Extract the (X, Y) coordinate from the center of the cell holding the provided text.  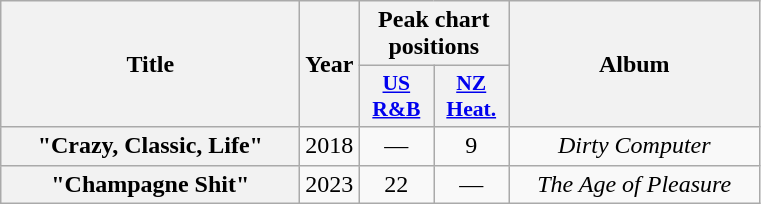
Album (634, 64)
2018 (330, 146)
USR&B (396, 96)
Title (150, 64)
Dirty Computer (634, 146)
22 (396, 184)
2023 (330, 184)
"Champagne Shit" (150, 184)
"Crazy, Classic, Life" (150, 146)
The Age of Pleasure (634, 184)
9 (472, 146)
Peak chart positions (434, 34)
Year (330, 64)
NZHeat. (472, 96)
